Find where the given text appears and provide that cell's center as [X, Y] coordinate. 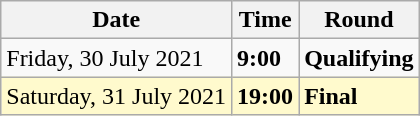
Saturday, 31 July 2021 [116, 96]
Round [359, 20]
Time [266, 20]
Friday, 30 July 2021 [116, 58]
9:00 [266, 58]
Date [116, 20]
Final [359, 96]
19:00 [266, 96]
Qualifying [359, 58]
